Pinpoint the cell where the given text exists, returning its [x, y] midpoint coordinate. 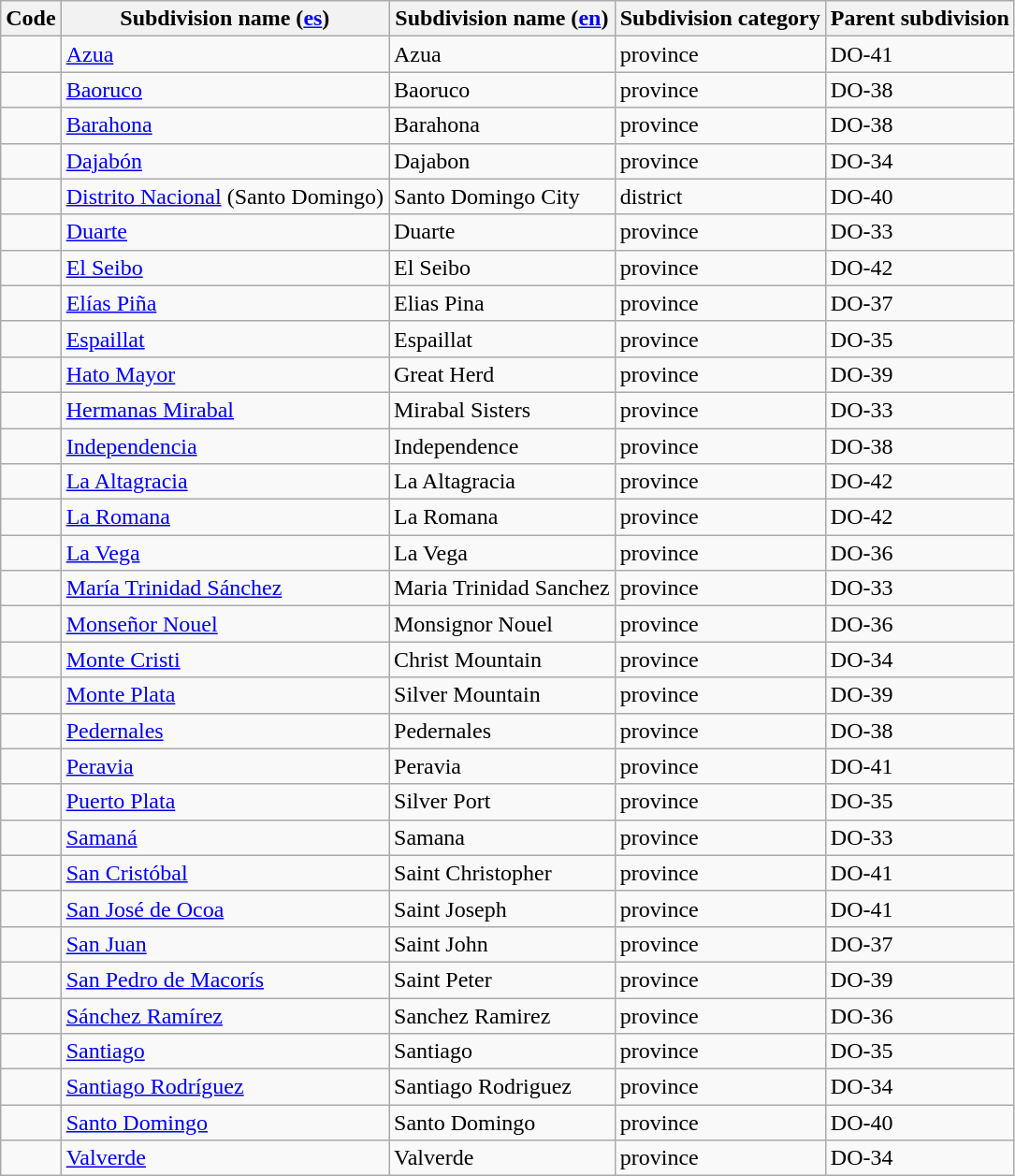
Saint Joseph [502, 908]
Monte Cristi [225, 660]
Santiago Rodríguez [225, 1087]
Silver Port [502, 802]
Monte Plata [225, 695]
Independence [502, 446]
Saint Christopher [502, 873]
San Cristóbal [225, 873]
San José de Ocoa [225, 908]
Puerto Plata [225, 802]
Monsignor Nouel [502, 624]
Dajabón [225, 161]
Hermanas Mirabal [225, 410]
Dajabon [502, 161]
Subdivision name (es) [225, 19]
district [720, 196]
Subdivision category [720, 19]
Saint Peter [502, 980]
Distrito Nacional (Santo Domingo) [225, 196]
Sánchez Ramírez [225, 1015]
Christ Mountain [502, 660]
Monseñor Nouel [225, 624]
Elias Pina [502, 303]
Saint John [502, 944]
Sanchez Ramirez [502, 1015]
Great Herd [502, 374]
Santiago Rodriguez [502, 1087]
María Trinidad Sánchez [225, 588]
Silver Mountain [502, 695]
Santo Domingo City [502, 196]
San Pedro de Macorís [225, 980]
Independencia [225, 446]
Mirabal Sisters [502, 410]
Parent subdivision [920, 19]
Maria Trinidad Sanchez [502, 588]
Code [31, 19]
San Juan [225, 944]
Subdivision name (en) [502, 19]
Hato Mayor [225, 374]
Samaná [225, 837]
Elías Piña [225, 303]
Samana [502, 837]
